Capture the cell that displays the provided text and extract its (x, y) central coordinate. 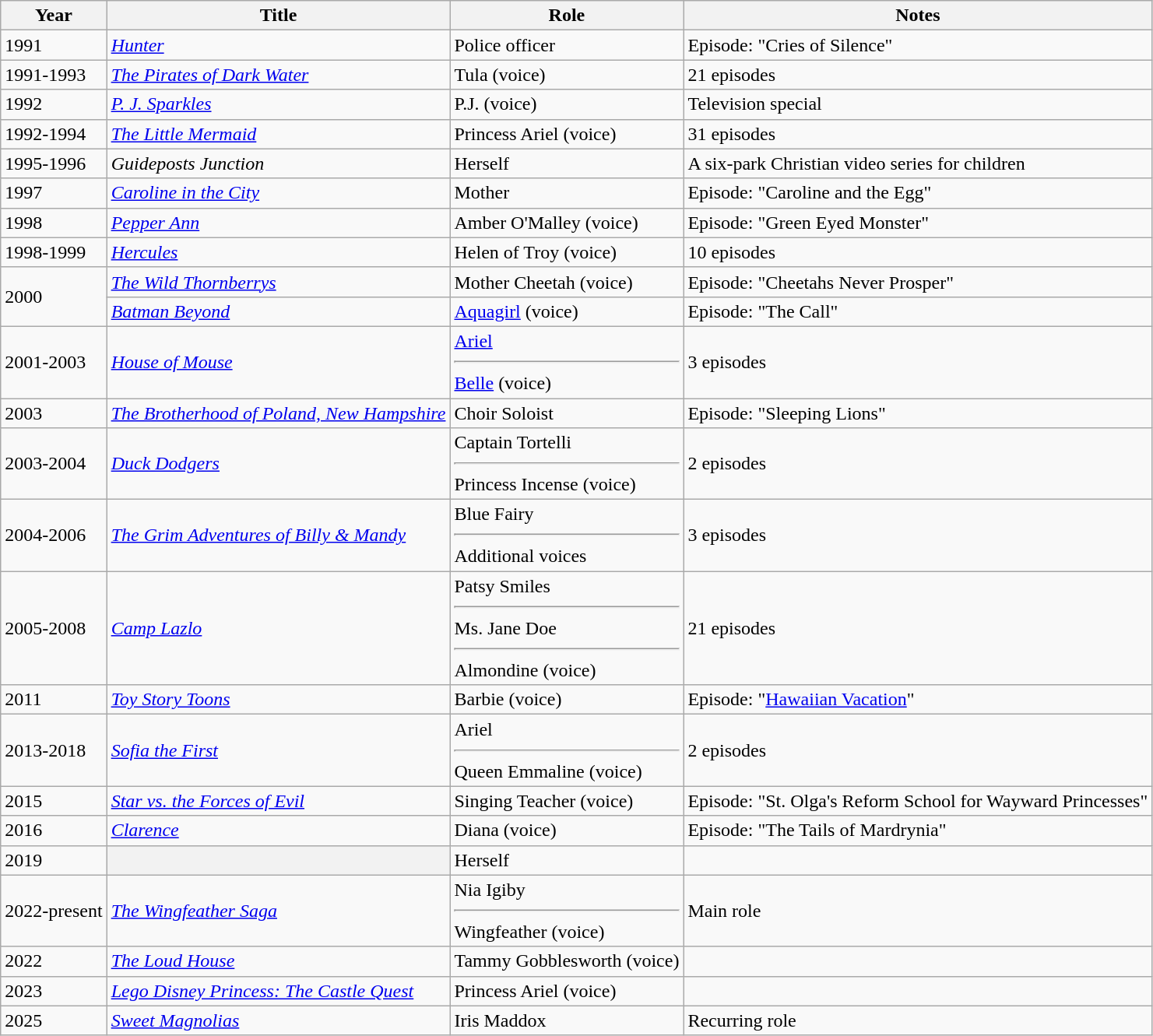
Episode: "Sleeping Lions" (918, 413)
1995-1996 (54, 163)
P. J. Sparkles (279, 104)
Sofia the First (279, 750)
Iris Maddox (567, 1020)
Episode: "The Tails of Mardrynia" (918, 831)
Hercules (279, 252)
ArielBelle (voice) (567, 362)
A six-park Christian video series for children (918, 163)
Amber O'Malley (voice) (567, 223)
Lego Disney Princess: The Castle Quest (279, 991)
Episode: "Green Eyed Monster" (918, 223)
2000 (54, 297)
2016 (54, 831)
1992 (54, 104)
2022 (54, 961)
Episode: "The Call" (918, 311)
The Little Mermaid (279, 134)
Episode: "Caroline and the Egg" (918, 193)
The Loud House (279, 961)
31 episodes (918, 134)
2013-2018 (54, 750)
Duck Dodgers (279, 464)
The Pirates of Dark Water (279, 75)
Camp Lazlo (279, 628)
Blue FairyAdditional voices (567, 536)
Patsy SmilesMs. Jane DoeAlmondine (voice) (567, 628)
Helen of Troy (voice) (567, 252)
2019 (54, 860)
Pepper Ann (279, 223)
Episode: "Hawaiian Vacation" (918, 700)
1998-1999 (54, 252)
Caroline in the City (279, 193)
ArielQueen Emmaline (voice) (567, 750)
Diana (voice) (567, 831)
2023 (54, 991)
Title (279, 16)
Episode: "St. Olga's Reform School for Wayward Princesses" (918, 801)
P.J. (voice) (567, 104)
1997 (54, 193)
Episode: "Cheetahs Never Prosper" (918, 282)
1991 (54, 45)
Clarence (279, 831)
2003 (54, 413)
2015 (54, 801)
Toy Story Toons (279, 700)
Tula (voice) (567, 75)
1998 (54, 223)
The Wingfeather Saga (279, 911)
Police officer (567, 45)
Barbie (voice) (567, 700)
Episode: "Cries of Silence" (918, 45)
2004-2006 (54, 536)
10 episodes (918, 252)
Guideposts Junction (279, 163)
Recurring role (918, 1020)
The Wild Thornberrys (279, 282)
Nia IgibyWingfeather (voice) (567, 911)
Year (54, 16)
Aquagirl (voice) (567, 311)
2022-present (54, 911)
The Grim Adventures of Billy & Mandy (279, 536)
1991-1993 (54, 75)
Choir Soloist (567, 413)
1992-1994 (54, 134)
2001-2003 (54, 362)
2005-2008 (54, 628)
Hunter (279, 45)
2025 (54, 1020)
Television special (918, 104)
House of Mouse (279, 362)
Star vs. the Forces of Evil (279, 801)
Tammy Gobblesworth (voice) (567, 961)
2003-2004 (54, 464)
Mother (567, 193)
Role (567, 16)
2011 (54, 700)
Main role (918, 911)
Notes (918, 16)
Sweet Magnolias (279, 1020)
Captain TortelliPrincess Incense (voice) (567, 464)
Mother Cheetah (voice) (567, 282)
Singing Teacher (voice) (567, 801)
Batman Beyond (279, 311)
The Brotherhood of Poland, New Hampshire (279, 413)
